Provide the (x, y) coordinate of the cell's center where the given text is located.  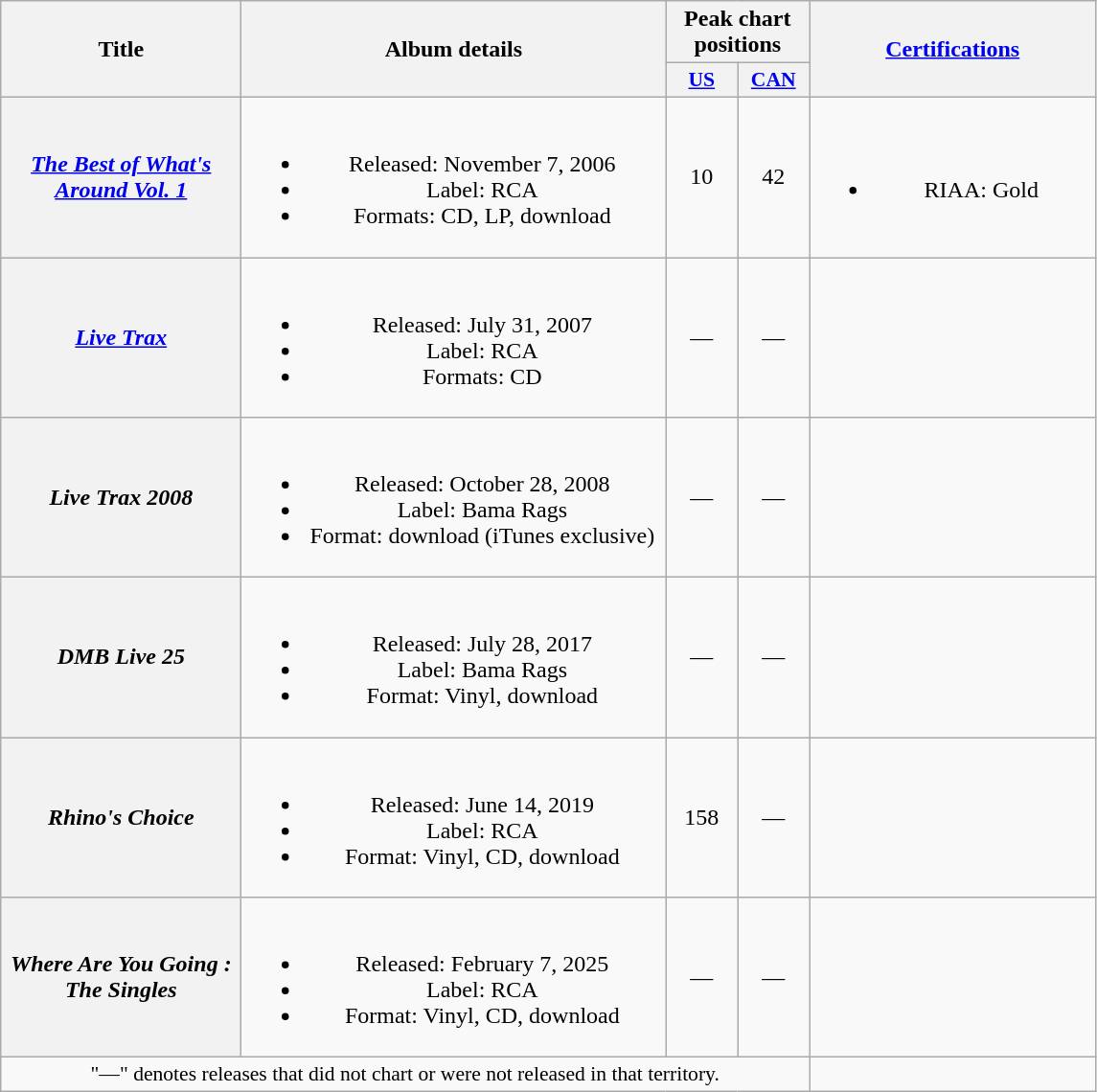
42 (774, 176)
Released: June 14, 2019Label: RCAFormat: Vinyl, CD, download (454, 818)
RIAA: Gold (952, 176)
Live Trax 2008 (121, 498)
CAN (774, 80)
The Best of What's Around Vol. 1 (121, 176)
10 (701, 176)
Title (121, 50)
US (701, 80)
Album details (454, 50)
158 (701, 818)
Live Trax (121, 337)
Released: November 7, 2006Label: RCAFormats: CD, LP, download (454, 176)
Released: February 7, 2025Label: RCAFormat: Vinyl, CD, download (454, 977)
"—" denotes releases that did not chart or were not released in that territory. (405, 1075)
Rhino's Choice (121, 818)
Certifications (952, 50)
Where Are You Going : The Singles (121, 977)
Released: July 28, 2017Label: Bama RagsFormat: Vinyl, download (454, 657)
DMB Live 25 (121, 657)
Released: October 28, 2008Label: Bama RagsFormat: download (iTunes exclusive) (454, 498)
Peak chart positions (738, 33)
Released: July 31, 2007Label: RCAFormats: CD (454, 337)
